Determine the (X, Y) coordinate at the center of the cell enclosing the given text.  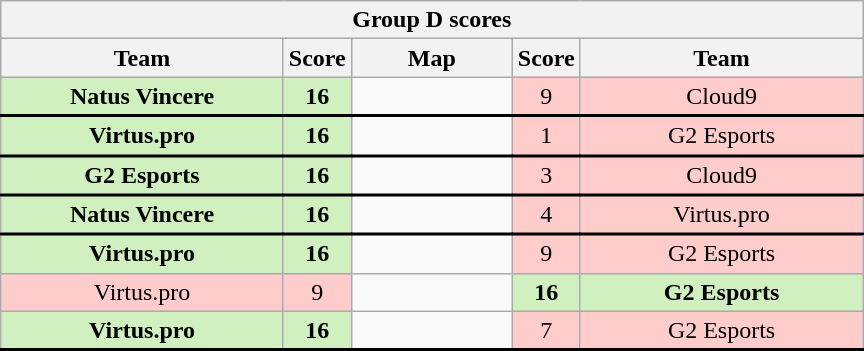
3 (546, 175)
Map (432, 58)
4 (546, 215)
Group D scores (432, 20)
1 (546, 136)
7 (546, 330)
